Return the [X, Y] coordinate for the center point of the cell that contains the specified text.  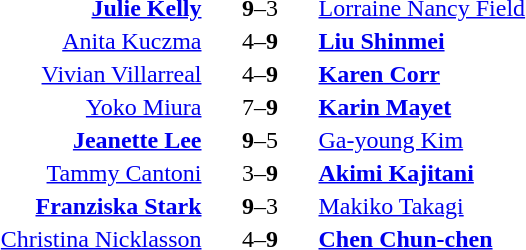
9–3 [260, 206]
9–5 [260, 140]
3–9 [260, 173]
7–9 [260, 107]
